Scan for the cell matching the given text and deliver its (x, y) coordinate at center. 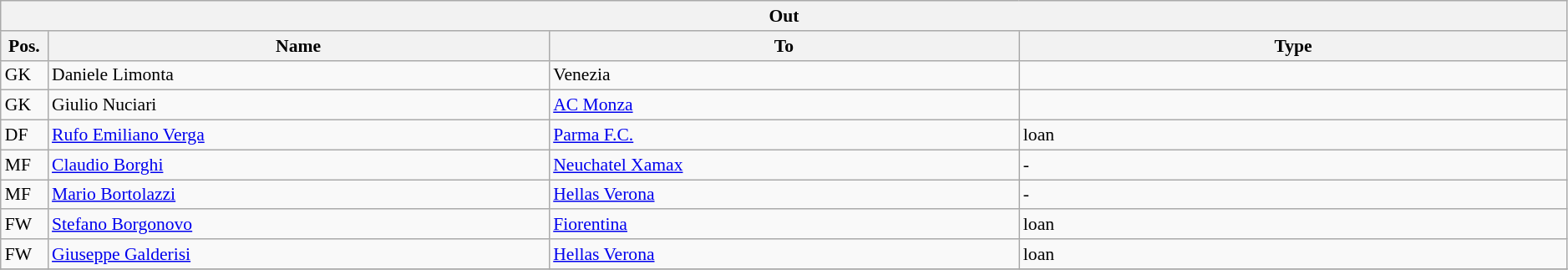
Parma F.C. (784, 135)
Pos. (24, 46)
Stefano Borgonovo (298, 225)
Daniele Limonta (298, 75)
Fiorentina (784, 225)
Mario Bortolazzi (298, 195)
Giulio Nuciari (298, 105)
AC Monza (784, 105)
Name (298, 46)
Giuseppe Galderisi (298, 254)
Type (1293, 46)
DF (24, 135)
Rufo Emiliano Verga (298, 135)
Venezia (784, 75)
Claudio Borghi (298, 165)
Neuchatel Xamax (784, 165)
To (784, 46)
Out (784, 16)
